Find where the given text appears and provide that cell's center as [x, y] coordinate. 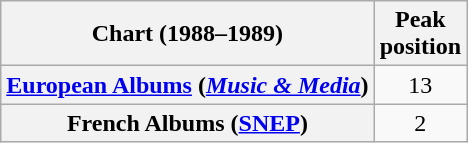
Chart (1988–1989) [188, 34]
13 [420, 85]
Peakposition [420, 34]
French Albums (SNEP) [188, 123]
European Albums (Music & Media) [188, 85]
2 [420, 123]
